Output the [X, Y] coordinate of the center of the cell containing the given text.  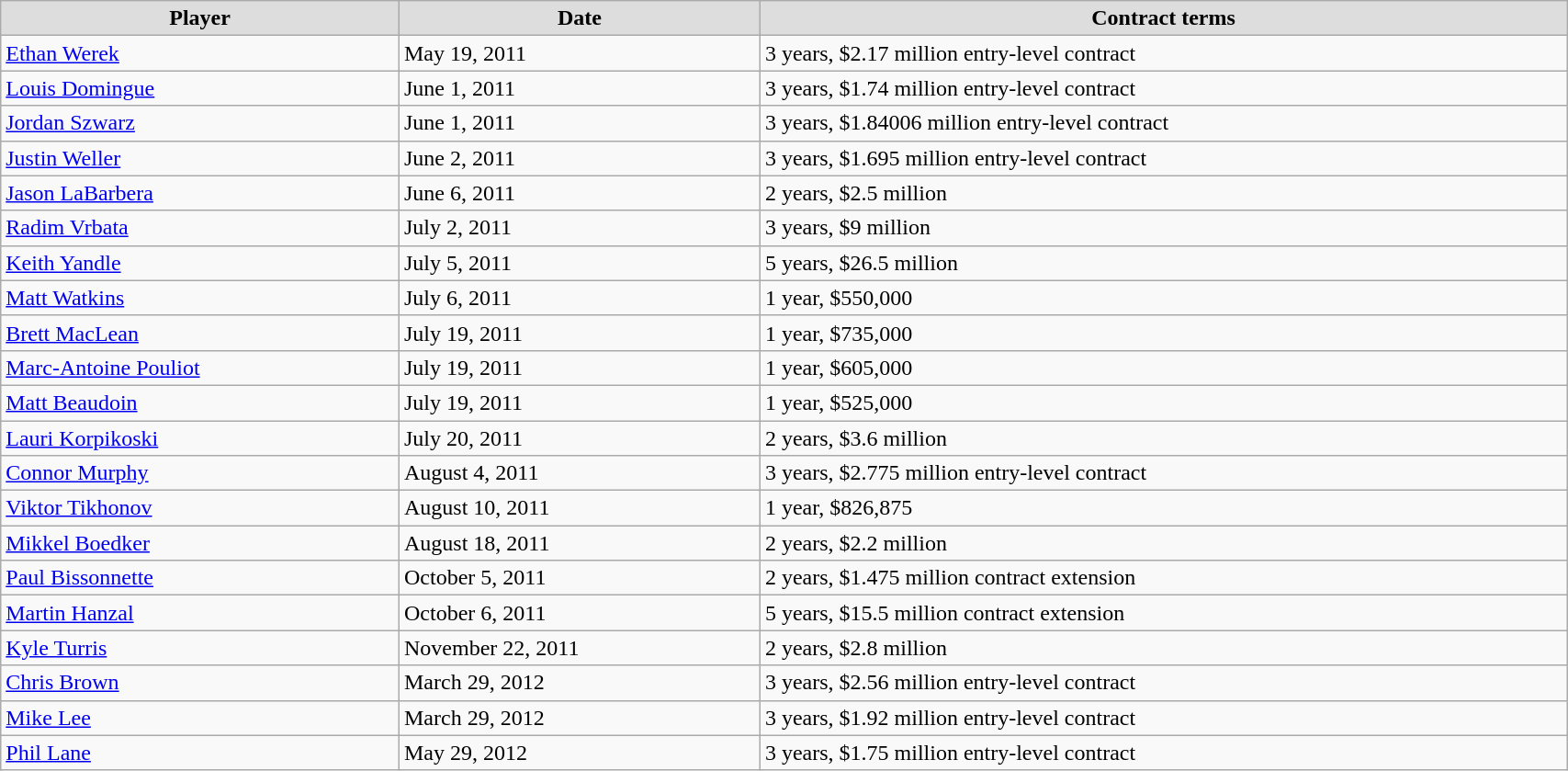
5 years, $26.5 million [1163, 263]
3 years, $1.74 million entry-level contract [1163, 88]
2 years, $1.475 million contract extension [1163, 578]
3 years, $9 million [1163, 228]
Louis Domingue [200, 88]
Jason LaBarbera [200, 193]
2 years, $3.6 million [1163, 438]
Matt Watkins [200, 298]
August 4, 2011 [579, 473]
Lauri Korpikoski [200, 438]
Paul Bissonnette [200, 578]
Matt Beaudoin [200, 403]
June 2, 2011 [579, 158]
3 years, $2.56 million entry-level contract [1163, 683]
3 years, $2.775 million entry-level contract [1163, 473]
Phil Lane [200, 753]
Player [200, 18]
1 year, $550,000 [1163, 298]
Martin Hanzal [200, 613]
Radim Vrbata [200, 228]
Jordan Szwarz [200, 123]
3 years, $1.84006 million entry-level contract [1163, 123]
May 19, 2011 [579, 53]
Chris Brown [200, 683]
October 5, 2011 [579, 578]
Mike Lee [200, 718]
3 years, $1.92 million entry-level contract [1163, 718]
July 2, 2011 [579, 228]
3 years, $2.17 million entry-level contract [1163, 53]
Marc-Antoine Pouliot [200, 368]
1 year, $605,000 [1163, 368]
1 year, $826,875 [1163, 508]
Date [579, 18]
May 29, 2012 [579, 753]
Ethan Werek [200, 53]
Justin Weller [200, 158]
October 6, 2011 [579, 613]
2 years, $2.8 million [1163, 648]
Connor Murphy [200, 473]
July 20, 2011 [579, 438]
1 year, $525,000 [1163, 403]
November 22, 2011 [579, 648]
Brett MacLean [200, 333]
July 5, 2011 [579, 263]
3 years, $1.695 million entry-level contract [1163, 158]
2 years, $2.2 million [1163, 543]
Kyle Turris [200, 648]
August 18, 2011 [579, 543]
June 6, 2011 [579, 193]
Contract terms [1163, 18]
1 year, $735,000 [1163, 333]
Viktor Tikhonov [200, 508]
5 years, $15.5 million contract extension [1163, 613]
Keith Yandle [200, 263]
3 years, $1.75 million entry-level contract [1163, 753]
Mikkel Boedker [200, 543]
August 10, 2011 [579, 508]
July 6, 2011 [579, 298]
2 years, $2.5 million [1163, 193]
